Return (x, y) of the center of cell containing provided text 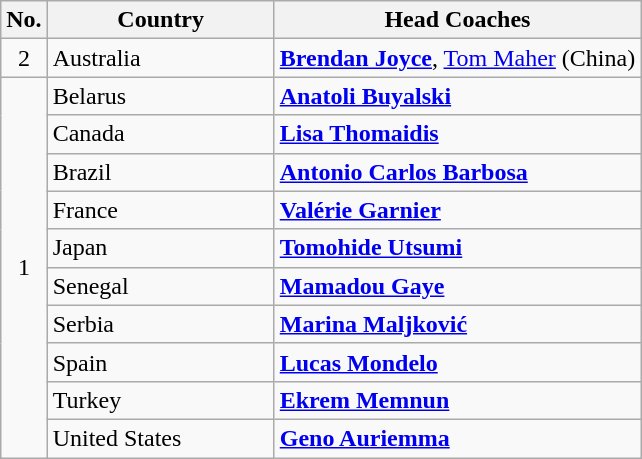
2 (24, 58)
Australia (160, 58)
Geno Auriemma (457, 438)
Turkey (160, 400)
France (160, 210)
Senegal (160, 286)
Belarus (160, 96)
Marina Maljković (457, 324)
1 (24, 268)
Canada (160, 134)
Serbia (160, 324)
No. (24, 20)
Lisa Thomaidis (457, 134)
Japan (160, 248)
Tomohide Utsumi (457, 248)
Spain (160, 362)
Head Coaches (457, 20)
Country (160, 20)
Anatoli Buyalski (457, 96)
Brendan Joyce, Tom Maher (China) (457, 58)
Antonio Carlos Barbosa (457, 172)
United States (160, 438)
Brazil (160, 172)
Lucas Mondelo (457, 362)
Valérie Garnier (457, 210)
Ekrem Memnun (457, 400)
Mamadou Gaye (457, 286)
